Capture the cell that displays the provided text and extract its [x, y] central coordinate. 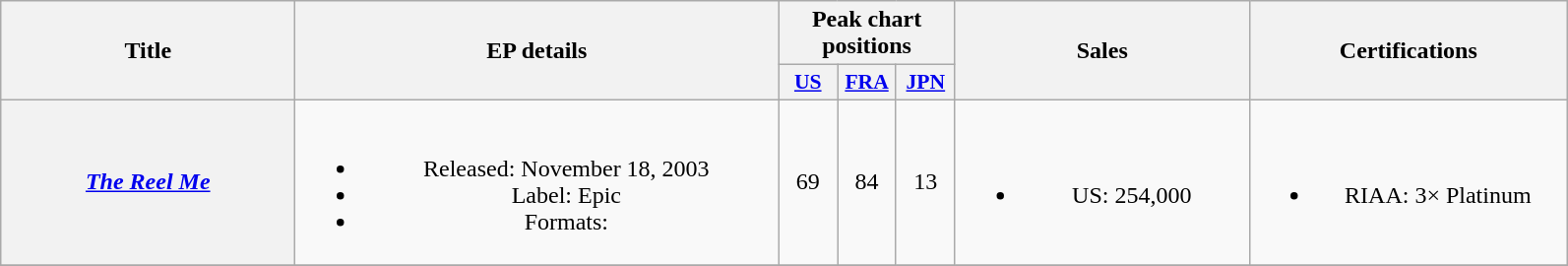
Peak chart positions [866, 33]
FRA [867, 83]
69 [808, 181]
EP details [537, 51]
Title [148, 51]
13 [925, 181]
Sales [1102, 51]
US: 254,000 [1102, 181]
JPN [925, 83]
The Reel Me [148, 181]
RIAA: 3× Platinum [1408, 181]
US [808, 83]
84 [867, 181]
Released: November 18, 2003Label: EpicFormats: [537, 181]
Certifications [1408, 51]
